Scan for the cell matching the given text and deliver its [x, y] coordinate at center. 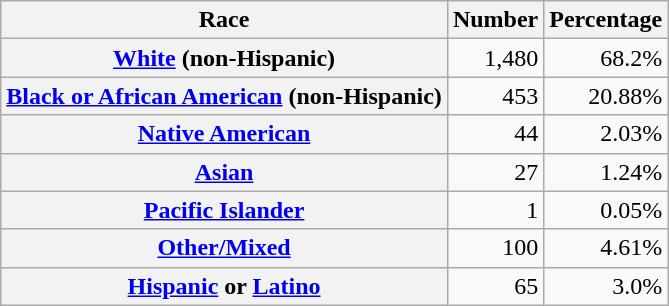
Pacific Islander [224, 210]
3.0% [606, 286]
0.05% [606, 210]
68.2% [606, 58]
1,480 [495, 58]
453 [495, 96]
Percentage [606, 20]
27 [495, 172]
Black or African American (non-Hispanic) [224, 96]
20.88% [606, 96]
Hispanic or Latino [224, 286]
Native American [224, 134]
100 [495, 248]
Other/Mixed [224, 248]
Race [224, 20]
2.03% [606, 134]
Number [495, 20]
4.61% [606, 248]
White (non-Hispanic) [224, 58]
1 [495, 210]
65 [495, 286]
44 [495, 134]
1.24% [606, 172]
Asian [224, 172]
